Return the (X, Y) coordinate for the center point of the cell that contains the specified text.  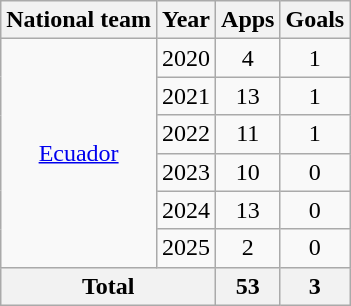
National team (79, 20)
2024 (186, 210)
11 (248, 134)
2020 (186, 58)
Apps (248, 20)
2025 (186, 248)
Ecuador (79, 153)
Total (108, 286)
2 (248, 248)
2022 (186, 134)
3 (315, 286)
Goals (315, 20)
2021 (186, 96)
Year (186, 20)
2023 (186, 172)
4 (248, 58)
53 (248, 286)
10 (248, 172)
